Return [X, Y] of the center of cell containing provided text 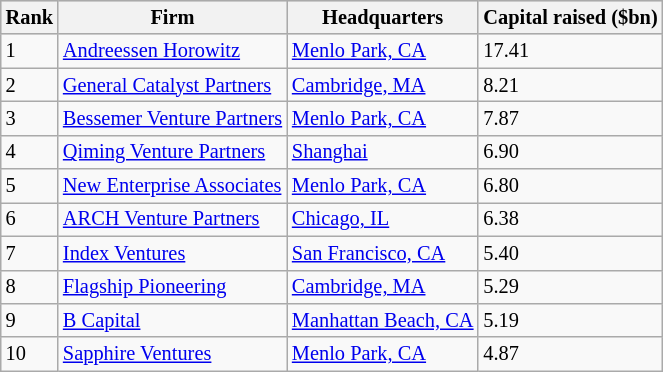
7 [30, 253]
8 [30, 287]
Bessemer Venture Partners [172, 118]
1 [30, 51]
8.21 [570, 85]
Andreessen Horowitz [172, 51]
B Capital [172, 320]
9 [30, 320]
Qiming Venture Partners [172, 152]
San Francisco, CA [382, 253]
6.90 [570, 152]
ARCH Venture Partners [172, 219]
General Catalyst Partners [172, 85]
5.19 [570, 320]
10 [30, 354]
6.80 [570, 186]
6 [30, 219]
Rank [30, 17]
Shanghai [382, 152]
Flagship Pioneering [172, 287]
Headquarters [382, 17]
Manhattan Beach, CA [382, 320]
Capital raised ($bn) [570, 17]
17.41 [570, 51]
New Enterprise Associates [172, 186]
4 [30, 152]
4.87 [570, 354]
5.40 [570, 253]
2 [30, 85]
7.87 [570, 118]
3 [30, 118]
5 [30, 186]
Chicago, IL [382, 219]
Firm [172, 17]
Sapphire Ventures [172, 354]
Index Ventures [172, 253]
5.29 [570, 287]
6.38 [570, 219]
